Detect which cell encompasses the target text, then output its (X, Y) center coordinate. 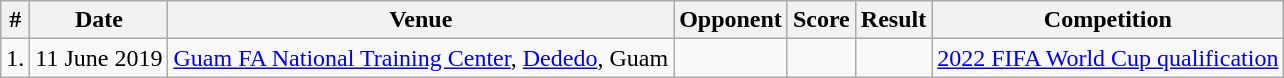
11 June 2019 (99, 58)
Venue (421, 20)
1. (16, 58)
2022 FIFA World Cup qualification (1108, 58)
# (16, 20)
Result (893, 20)
Guam FA National Training Center, Dededo, Guam (421, 58)
Date (99, 20)
Score (821, 20)
Opponent (731, 20)
Competition (1108, 20)
